Return the [x, y] coordinate for the center point of the cell that contains the specified text.  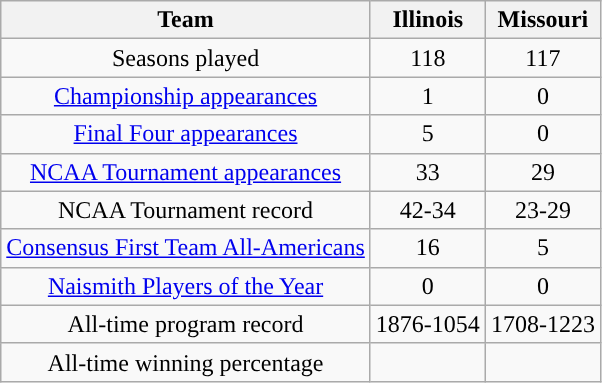
29 [542, 172]
Seasons played [186, 58]
117 [542, 58]
Missouri [542, 20]
All-time program record [186, 324]
Final Four appearances [186, 134]
1876-1054 [428, 324]
42-34 [428, 210]
Naismith Players of the Year [186, 286]
118 [428, 58]
1 [428, 96]
Consensus First Team All-Americans [186, 248]
33 [428, 172]
NCAA Tournament record [186, 210]
1708-1223 [542, 324]
Team [186, 20]
All-time winning percentage [186, 362]
Championship appearances [186, 96]
NCAA Tournament appearances [186, 172]
23-29 [542, 210]
Illinois [428, 20]
16 [428, 248]
